Scan for the cell matching the given text and deliver its (X, Y) coordinate at center. 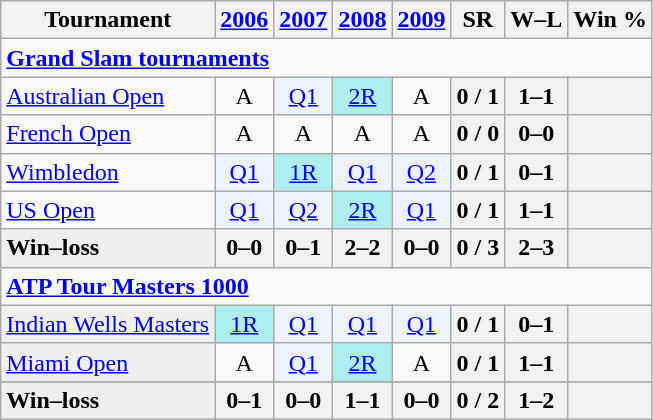
2007 (304, 20)
Miami Open (108, 362)
2–3 (536, 248)
2006 (244, 20)
Grand Slam tournaments (327, 58)
2009 (422, 20)
ATP Tour Masters 1000 (327, 286)
Indian Wells Masters (108, 324)
SR (478, 20)
French Open (108, 134)
0 / 2 (478, 400)
W–L (536, 20)
0 / 3 (478, 248)
Australian Open (108, 96)
Tournament (108, 20)
US Open (108, 210)
1–2 (536, 400)
Win % (610, 20)
Wimbledon (108, 172)
2008 (362, 20)
0 / 0 (478, 134)
2–2 (362, 248)
